Scan for the cell matching the given text and deliver its (x, y) coordinate at center. 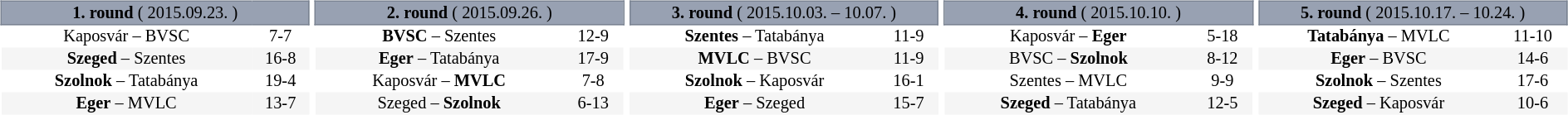
Eger – MVLC (126, 104)
8-12 (1223, 60)
Szolnok – Tatabánya (126, 81)
12-5 (1223, 104)
14-6 (1532, 60)
Kaposvár – BVSC (126, 36)
Szeged – Kaposvár (1379, 104)
16-1 (909, 81)
Szeged – Szolnok (439, 104)
MVLC – BVSC (754, 60)
17-6 (1532, 81)
Szolnok – Kaposvár (754, 81)
Szentes – Tatabánya (754, 36)
2. round ( 2015.09.26. ) (470, 12)
1. round ( 2015.09.23. ) (154, 12)
BVSC – Szolnok (1068, 60)
Kaposvár – MVLC (439, 81)
9-9 (1223, 81)
13-7 (281, 104)
Szentes – MVLC (1068, 81)
11-10 (1532, 36)
Eger – BVSC (1379, 60)
Kaposvár – Eger (1068, 36)
Eger – Tatabánya (439, 60)
Szeged – Szentes (126, 60)
6-13 (593, 104)
Eger – Szeged (754, 104)
5. round ( 2015.10.17. – 10.24. ) (1414, 12)
10-6 (1532, 104)
19-4 (281, 81)
BVSC – Szentes (439, 36)
7-7 (281, 36)
17-9 (593, 60)
Szolnok – Szentes (1379, 81)
15-7 (909, 104)
4. round ( 2015.10.10. ) (1098, 12)
3. round ( 2015.10.03. – 10.07. ) (784, 12)
12-9 (593, 36)
16-8 (281, 60)
5-18 (1223, 36)
Szeged – Tatabánya (1068, 104)
7-8 (593, 81)
Tatabánya – MVLC (1379, 36)
